From the cell containing the given text, extract its center point as [x, y] coordinate. 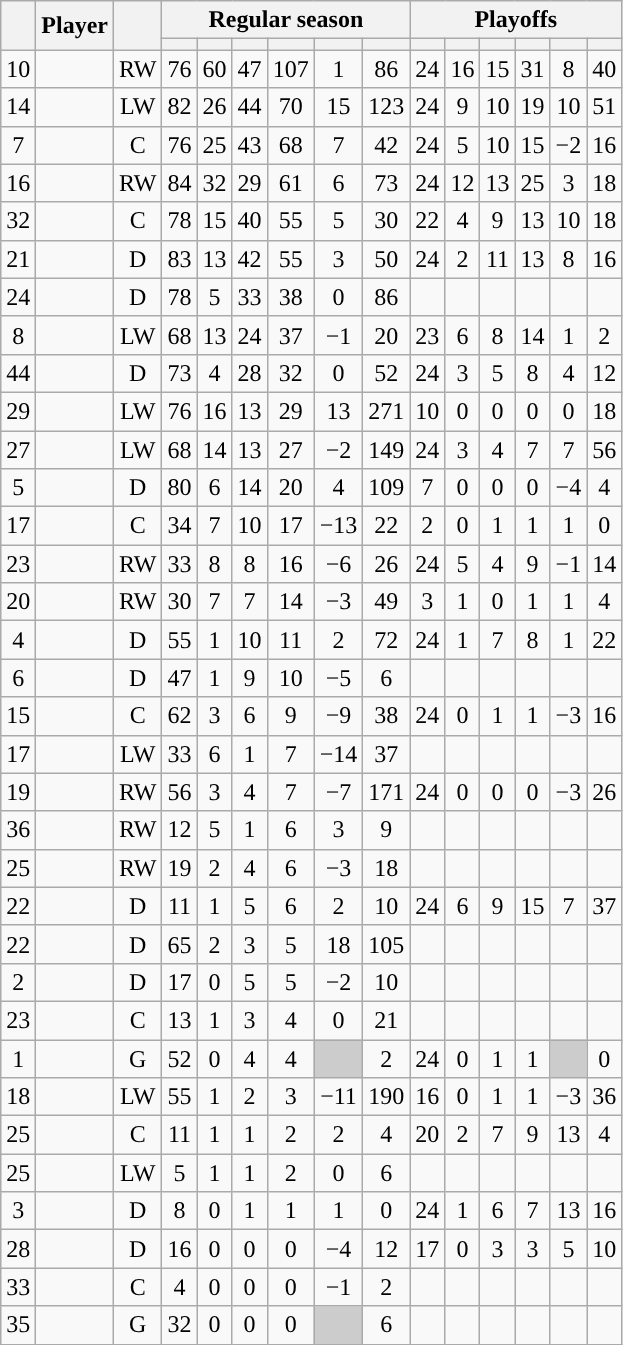
70 [290, 107]
35 [18, 1325]
83 [180, 259]
65 [180, 944]
34 [180, 526]
107 [290, 69]
72 [386, 640]
123 [386, 107]
−13 [338, 526]
Player [75, 26]
62 [180, 716]
190 [386, 1097]
49 [386, 602]
51 [604, 107]
109 [386, 488]
−5 [338, 678]
82 [180, 107]
−6 [338, 564]
149 [386, 449]
Playoffs [516, 20]
−9 [338, 716]
50 [386, 259]
271 [386, 411]
−7 [338, 792]
84 [180, 183]
105 [386, 944]
80 [180, 488]
171 [386, 792]
−11 [338, 1097]
61 [290, 183]
31 [532, 69]
43 [250, 145]
Regular season [286, 20]
−14 [338, 754]
60 [214, 69]
